From the cell containing the given text, extract its center point as [X, Y] coordinate. 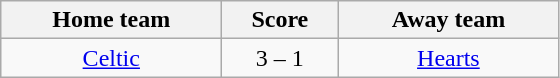
Score [280, 20]
3 – 1 [280, 58]
Celtic [112, 58]
Hearts [448, 58]
Home team [112, 20]
Away team [448, 20]
